Pinpoint the cell where the given text exists, returning its (x, y) midpoint coordinate. 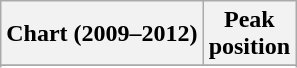
Peakposition (249, 34)
Chart (2009–2012) (102, 34)
